Search for the cell housing the specified text and yield its [X, Y] center coordinate. 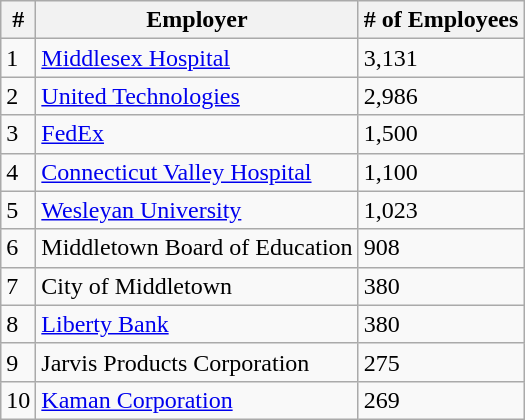
Liberty Bank [197, 324]
10 [18, 400]
6 [18, 248]
1,023 [441, 210]
Jarvis Products Corporation [197, 362]
Kaman Corporation [197, 400]
FedEx [197, 134]
City of Middletown [197, 286]
United Technologies [197, 96]
Employer [197, 20]
5 [18, 210]
1,100 [441, 172]
4 [18, 172]
3,131 [441, 58]
3 [18, 134]
9 [18, 362]
Middletown Board of Education [197, 248]
# of Employees [441, 20]
Connecticut Valley Hospital [197, 172]
908 [441, 248]
2 [18, 96]
# [18, 20]
Middlesex Hospital [197, 58]
269 [441, 400]
1 [18, 58]
1,500 [441, 134]
8 [18, 324]
275 [441, 362]
2,986 [441, 96]
Wesleyan University [197, 210]
7 [18, 286]
